Scan for the cell matching the given text and deliver its [X, Y] coordinate at center. 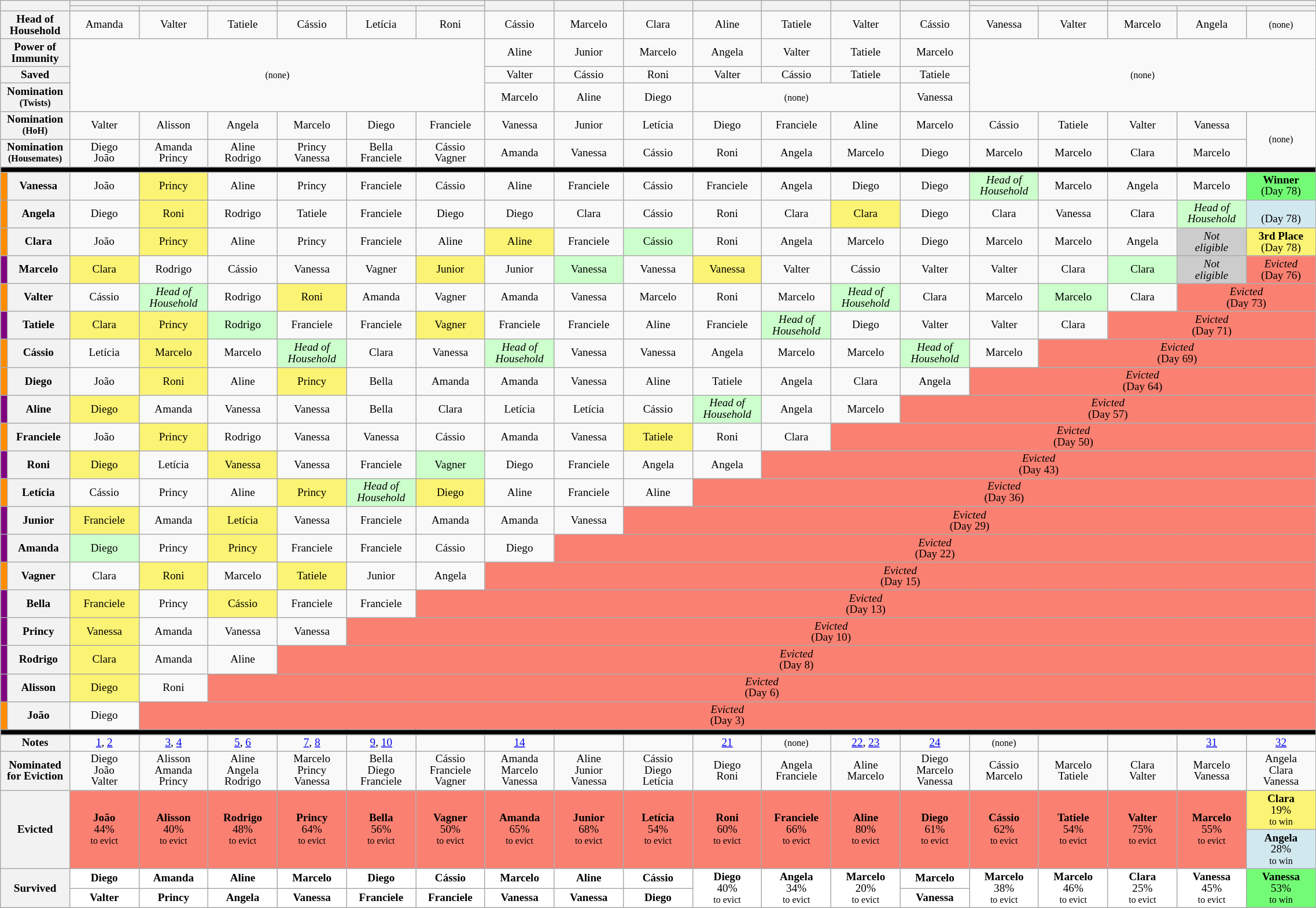
PrincyVanessa [312, 153]
CássioMarcelo [1004, 771]
Marcelo38%to evict [1004, 888]
Evicted(Day 43) [1039, 465]
Diego40%to evict [727, 888]
AlineRodrigo [243, 153]
Evicted(Day 76) [1281, 270]
Rodrigo48%to evict [243, 830]
Marcelo20%to evict [866, 888]
Evicted(Day 57) [1108, 409]
Vanessa45%to evict [1212, 888]
(Day 78) [1281, 214]
CássioFrancieleVagner [451, 771]
Notes [35, 743]
Letícia54%to evict [658, 830]
Aline80%to evict [866, 830]
MarceloVanessa [1212, 771]
3, 4 [174, 743]
BellaFranciele [381, 153]
Evicted(Day 13) [866, 604]
BellaDiegoFranciele [381, 771]
Winner(Day 78) [1281, 186]
Vanessa53%to win [1281, 888]
Princy64%to evict [312, 830]
Marcelo46%to evict [1073, 888]
Bella56%to evict [381, 830]
Evicted(Day 3) [727, 715]
DiegoJoão [104, 153]
CássioVagner [451, 153]
9, 10 [381, 743]
Survived [35, 888]
Saved [35, 75]
31 [1212, 743]
Evicted(Day 15) [900, 576]
MarceloPrincyVanessa [312, 771]
Alisson40%to evict [174, 830]
DiegoMarceloVanessa [935, 771]
Evicted(Day 6) [762, 688]
Evicted(Day 73) [1247, 297]
Clara25%to evict [1142, 888]
Diego61%to evict [935, 830]
Valter75%to evict [1142, 830]
Marcelo55%to evict [1212, 830]
1, 2 [104, 743]
Power ofImmunity [35, 53]
Roni60%to evict [727, 830]
Cássio62%to evict [1004, 830]
Evicted(Day 50) [1074, 437]
AmandaPrincy [174, 153]
AngelaFranciele [797, 771]
Nomination(Twists) [35, 97]
Angela34%to evict [797, 888]
AngelaClaraVanessa [1281, 771]
Evicted(Day 22) [935, 548]
5, 6 [243, 743]
CássioDiegoLetícia [658, 771]
AmandaMarceloVanessa [519, 771]
AlineMarcelo [866, 771]
Nomination(Housemates) [35, 153]
Nominatedfor Eviction [35, 771]
3rd Place(Day 78) [1281, 242]
Junior68%to evict [589, 830]
Tatiele54%to evict [1073, 830]
Amanda65%to evict [519, 830]
Evicted(Day 71) [1211, 325]
AlineJuniorVanessa [589, 771]
DiegoJoãoValter [104, 771]
32 [1281, 743]
Clara19%to win [1281, 810]
MarceloTatiele [1073, 771]
Evicted(Day 8) [796, 660]
Angela28%to win [1281, 849]
7, 8 [312, 743]
Vagner50%to evict [451, 830]
Evicted(Day 10) [831, 632]
Evicted(Day 69) [1177, 353]
João44%to evict [104, 830]
24 [935, 743]
AlissonAmandaPrincy [174, 771]
Nomination(HoH) [35, 125]
22, 23 [866, 743]
Evicted [35, 830]
ClaraValter [1142, 771]
Evicted(Day 36) [1004, 492]
Evicted(Day 64) [1143, 381]
AlineAngelaRodrigo [243, 771]
Evicted(Day 29) [970, 520]
14 [519, 743]
Franciele66%to evict [797, 830]
21 [727, 743]
DiegoRoni [727, 771]
